Scan for the cell matching the given text and deliver its (X, Y) coordinate at center. 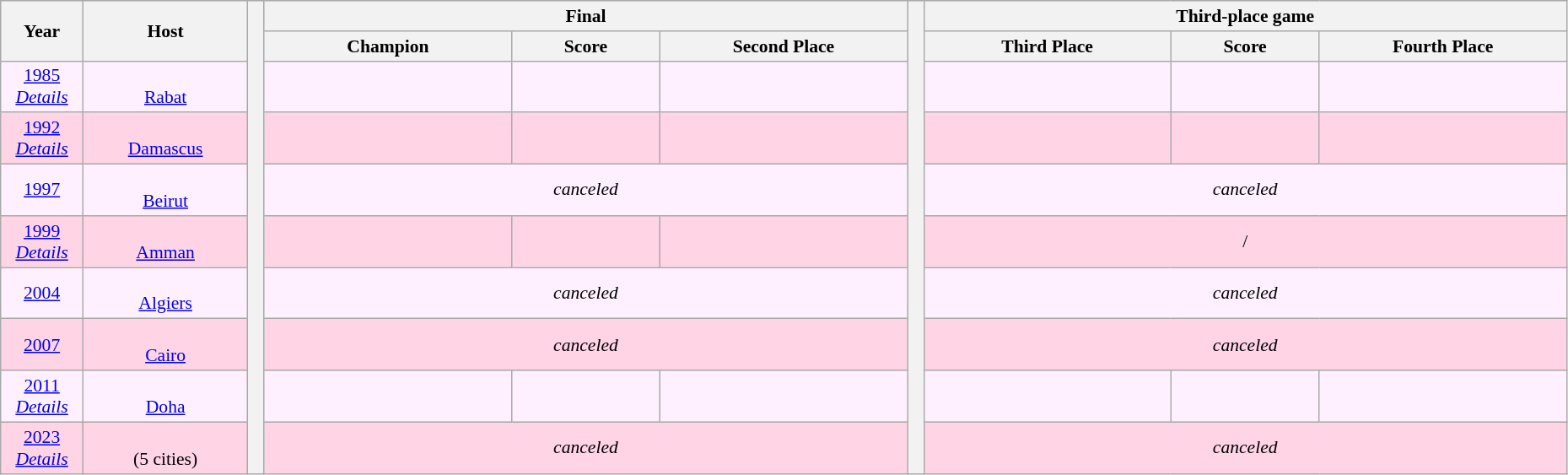
/ (1245, 241)
Doha (165, 397)
Year (42, 30)
2007 (42, 344)
Amman (165, 241)
1997 (42, 191)
Cairo (165, 344)
Final (585, 16)
1992 Details (42, 138)
Rabat (165, 86)
Third-place game (1245, 16)
1999 Details (42, 241)
Fourth Place (1442, 46)
Third Place (1048, 46)
2004 (42, 294)
1985 Details (42, 86)
2023 Details (42, 447)
2011 Details (42, 397)
Algiers (165, 294)
Champion (388, 46)
Host (165, 30)
Beirut (165, 191)
(5 cities) (165, 447)
Second Place (783, 46)
Damascus (165, 138)
